Detect which cell encompasses the target text, then output its [x, y] center coordinate. 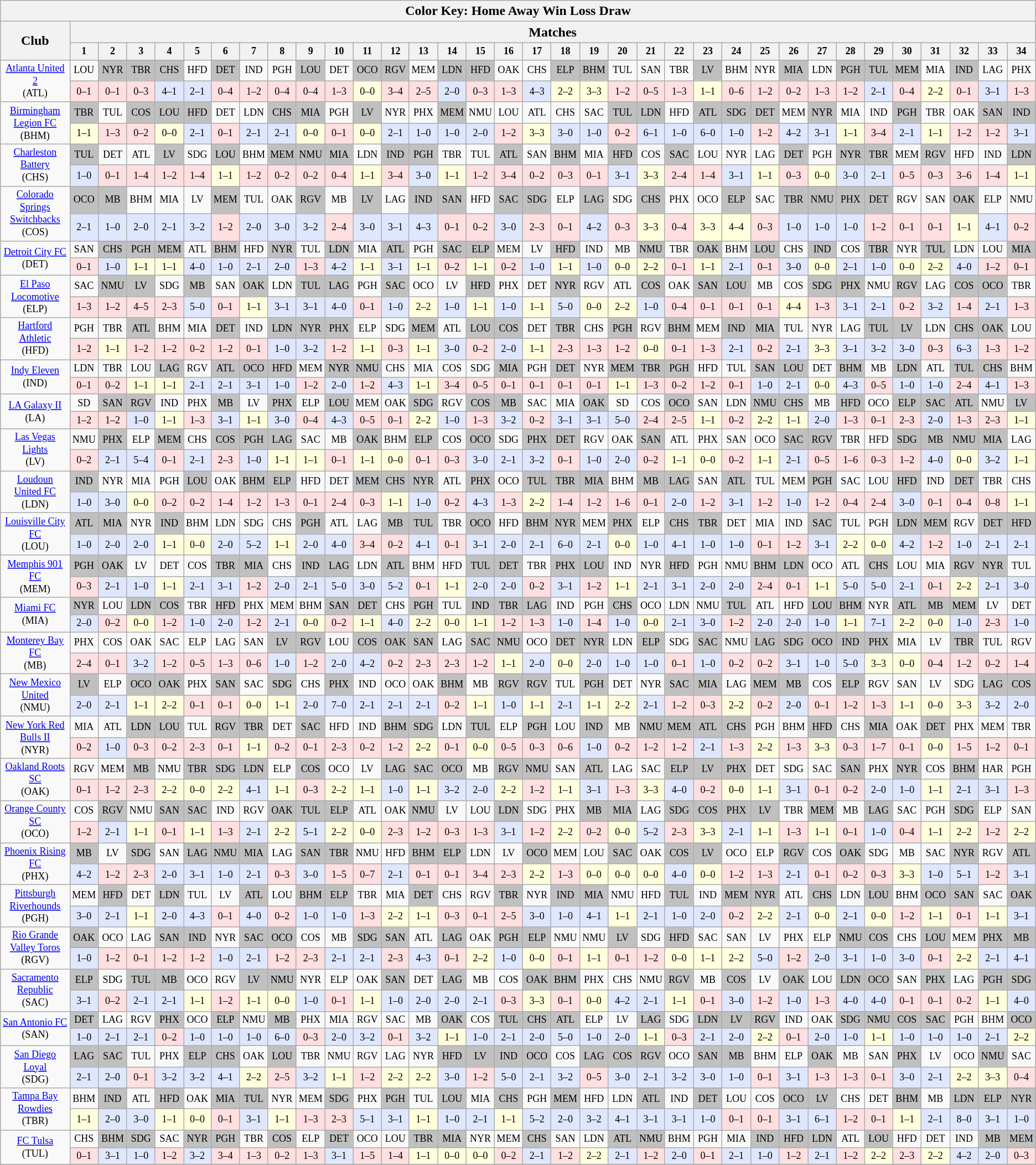
Las Vegas Lights(LV) [35, 450]
28 [850, 51]
30 [907, 51]
1–7 [879, 748]
Club [35, 41]
31 [936, 51]
El Paso Locomotive(ELP) [35, 297]
5–4 [141, 460]
25 [765, 51]
13 [423, 51]
New Mexico United(NMU) [35, 695]
Birmingham Legion FC(BHM) [35, 123]
32 [964, 51]
Phoenix Rising FC(PHX) [35, 863]
Orange County SC(OCO) [35, 821]
19 [594, 51]
3–6 [964, 175]
5 [198, 51]
Color Key: Home Away Win Loss Draw [518, 11]
8–0 [964, 1120]
18 [566, 51]
0–7 [367, 874]
26 [794, 51]
34 [1022, 51]
1 [84, 51]
21 [651, 51]
San Diego Loyal(SDG) [35, 1067]
8 [282, 51]
Charleston Battery(CHS) [35, 165]
Detroit City FC(DET) [35, 258]
Hartford Athletic(HFD) [35, 339]
14 [452, 51]
FC Tulsa(TUL) [35, 1147]
24 [737, 51]
Rio Grande Valley Toros(RGV) [35, 948]
San Antonio FC(SAN) [35, 1028]
Loudoun United FC(LDN) [35, 492]
9 [310, 51]
Louisville City FC(LOU) [35, 534]
33 [993, 51]
10 [339, 51]
7 [253, 51]
12 [396, 51]
4 [169, 51]
Atlanta United 2(ATL) [35, 81]
11 [367, 51]
4–5 [141, 307]
Matches [552, 32]
3 [141, 51]
Sacramento Republic(SAC) [35, 990]
HAR [993, 769]
6 [225, 51]
15 [480, 51]
Monterey Bay FC(MB) [35, 653]
0–8 [993, 503]
6–3 [964, 349]
Oakland Roots SC(OAK) [35, 779]
23 [708, 51]
LA Galaxy II(LA) [35, 411]
16 [509, 51]
17 [537, 51]
29 [879, 51]
27 [822, 51]
22 [679, 51]
Indy Eleven(IND) [35, 377]
20 [623, 51]
New York Red Bulls II(NYR) [35, 737]
Pittsburgh Riverhounds(PGH) [35, 906]
2 [113, 51]
7–1 [879, 623]
Memphis 901 FC(MEM) [35, 576]
7–0 [339, 706]
Miami FC(MIA) [35, 614]
Colorado Springs Switchbacks(COS) [35, 214]
Tampa Bay Rowdies(TBR) [35, 1109]
